Return (X, Y) of the center of cell containing provided text 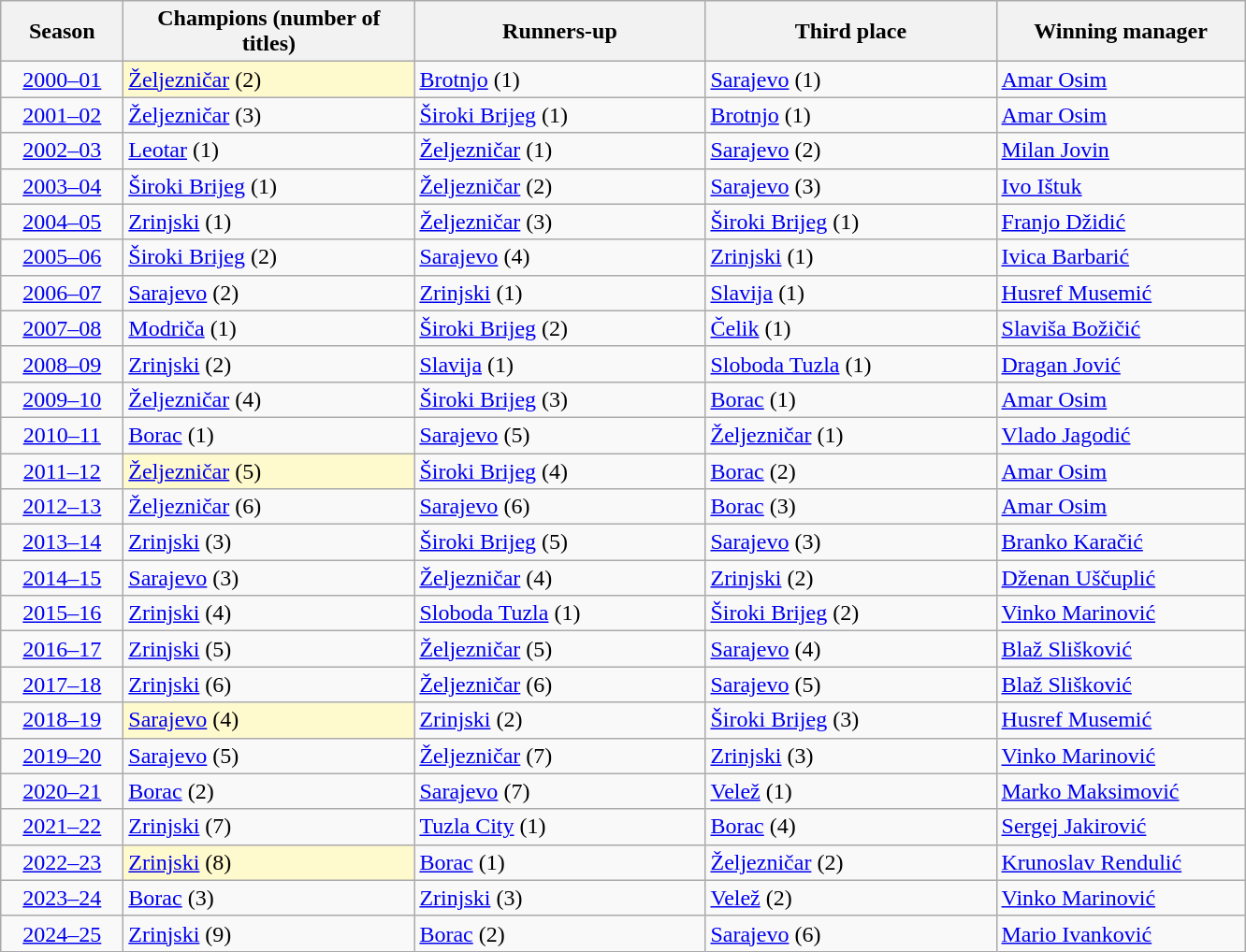
Željezničar (7) (559, 756)
2015–16 (62, 613)
Winning manager (1121, 32)
2023–24 (62, 898)
Zrinjski (4) (269, 613)
Tuzla City (1) (559, 827)
Sergej Jakirović (1121, 827)
Modriča (1) (269, 328)
Široki Brijeg (5) (559, 542)
2019–20 (62, 756)
2020–21 (62, 791)
Third place (851, 32)
Borac (4) (851, 827)
Vlado Jagodić (1121, 435)
Čelik (1) (851, 328)
Široki Brijeg (4) (559, 470)
Champions (number of titles) (269, 32)
2002–03 (62, 151)
Krunoslav Rendulić (1121, 862)
Zrinjski (7) (269, 827)
Zrinjski (6) (269, 685)
Franjo Džidić (1121, 222)
Velež (2) (851, 898)
2018–19 (62, 720)
Ivo Ištuk (1121, 186)
2017–18 (62, 685)
Branko Karačić (1121, 542)
2016–17 (62, 649)
2012–13 (62, 507)
Runners-up (559, 32)
2001–02 (62, 115)
Dragan Jović (1121, 364)
2021–22 (62, 827)
2010–11 (62, 435)
Slaviša Božičić (1121, 328)
Dženan Uščuplić (1121, 578)
2024–25 (62, 933)
2000–01 (62, 79)
2013–14 (62, 542)
Sarajevo (1) (851, 79)
2014–15 (62, 578)
Zrinjski (5) (269, 649)
2011–12 (62, 470)
2003–04 (62, 186)
Milan Jovin (1121, 151)
2005–06 (62, 257)
2009–10 (62, 399)
Mario Ivanković (1121, 933)
Zrinjski (8) (269, 862)
2004–05 (62, 222)
Marko Maksimović (1121, 791)
Season (62, 32)
Leotar (1) (269, 151)
Velež (1) (851, 791)
Zrinjski (9) (269, 933)
Sarajevo (7) (559, 791)
Ivica Barbarić (1121, 257)
2006–07 (62, 293)
2008–09 (62, 364)
2022–23 (62, 862)
2007–08 (62, 328)
